Scan for the cell matching the given text and deliver its [x, y] coordinate at center. 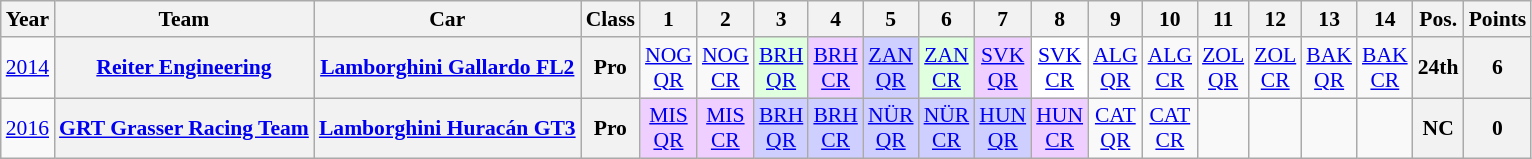
Points [1498, 19]
7 [1002, 19]
ALGQR [1115, 68]
5 [891, 19]
MISQR [668, 128]
MISCR [726, 128]
GRT Grasser Racing Team [184, 128]
NOGQR [668, 68]
HUNCR [1060, 128]
Pos. [1438, 19]
2 [726, 19]
ZOLCR [1275, 68]
ALGCR [1170, 68]
24th [1438, 68]
ZOLQR [1223, 68]
NÜRCR [947, 128]
HUNQR [1002, 128]
Team [184, 19]
0 [1498, 128]
CATCR [1170, 128]
Reiter Engineering [184, 68]
SVKCR [1060, 68]
8 [1060, 19]
13 [1329, 19]
NC [1438, 128]
2016 [28, 128]
Year [28, 19]
ZANCR [947, 68]
3 [782, 19]
4 [836, 19]
11 [1223, 19]
10 [1170, 19]
9 [1115, 19]
SVKQR [1002, 68]
BAKCR [1385, 68]
Car [448, 19]
2014 [28, 68]
Lamborghini Huracán GT3 [448, 128]
14 [1385, 19]
Lamborghini Gallardo FL2 [448, 68]
12 [1275, 19]
BAKQR [1329, 68]
NÜRQR [891, 128]
NOGCR [726, 68]
ZANQR [891, 68]
CATQR [1115, 128]
1 [668, 19]
Class [610, 19]
